Locate the cell with the specified text and output its (X, Y) center coordinate. 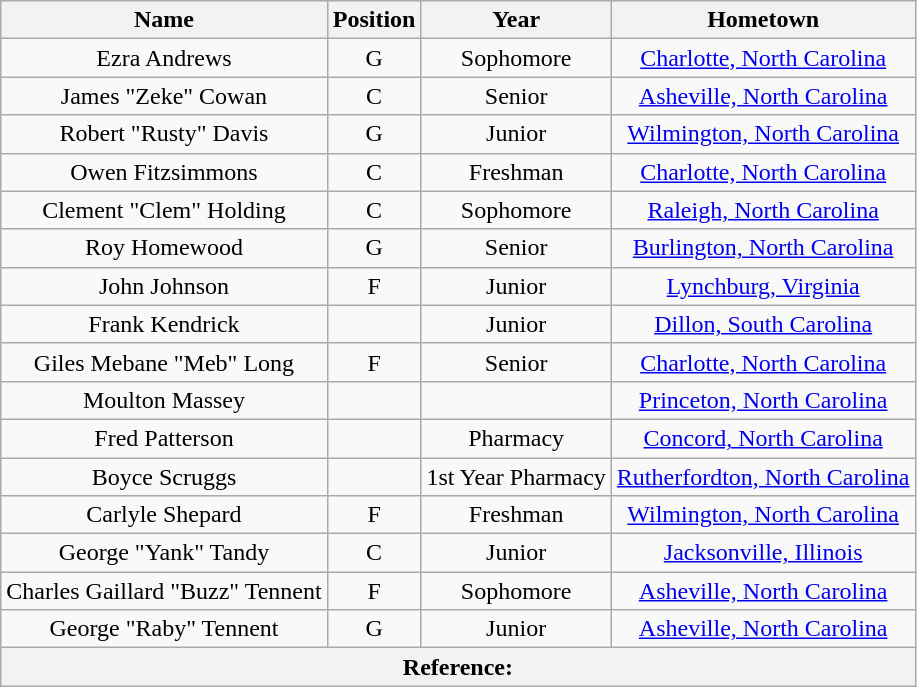
Rutherfordton, North Carolina (763, 477)
Year (516, 20)
Concord, North Carolina (763, 438)
Moulton Massey (164, 400)
Lynchburg, Virginia (763, 286)
Giles Mebane "Meb" Long (164, 362)
Roy Homewood (164, 248)
Owen Fitzsimmons (164, 172)
Position (374, 20)
Clement "Clem" Holding (164, 210)
Name (164, 20)
Carlyle Shepard (164, 515)
Pharmacy (516, 438)
Princeton, North Carolina (763, 400)
Fred Patterson (164, 438)
Reference: (458, 667)
John Johnson (164, 286)
Ezra Andrews (164, 58)
Raleigh, North Carolina (763, 210)
George "Raby" Tennent (164, 629)
Boyce Scruggs (164, 477)
Charles Gaillard "Buzz" Tennent (164, 591)
Hometown (763, 20)
Burlington, North Carolina (763, 248)
1st Year Pharmacy (516, 477)
George "Yank" Tandy (164, 553)
Dillon, South Carolina (763, 324)
Robert "Rusty" Davis (164, 134)
Frank Kendrick (164, 324)
James "Zeke" Cowan (164, 96)
Jacksonville, Illinois (763, 553)
